Return the (X, Y) coordinate for the center point of the cell that contains the specified text.  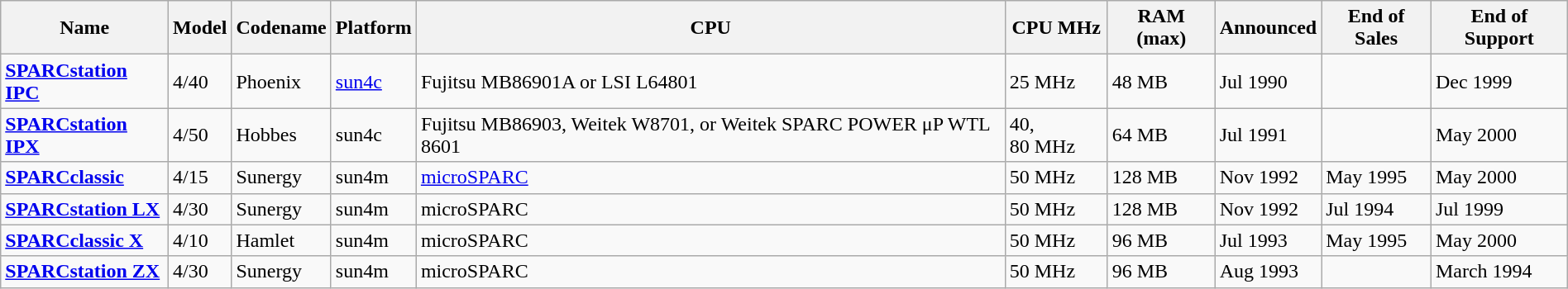
Jul 1994 (1376, 209)
Announced (1268, 28)
40, 80 MHz (1056, 135)
4/10 (200, 240)
SPARCstation IPX (84, 135)
Jul 1990 (1268, 81)
Hobbes (281, 135)
Jul 1993 (1268, 240)
Hamlet (281, 240)
Model (200, 28)
SPARCclassic (84, 178)
4/40 (200, 81)
SPARCclassic X (84, 240)
Phoenix (281, 81)
End of Sales (1376, 28)
Fujitsu MB86901A or LSI L64801 (710, 81)
Dec 1999 (1499, 81)
CPU MHz (1056, 28)
64 MB (1161, 135)
Codename (281, 28)
March 1994 (1499, 272)
Aug 1993 (1268, 272)
RAM (max) (1161, 28)
Platform (374, 28)
SPARCstation IPC (84, 81)
4/50 (200, 135)
Jul 1999 (1499, 209)
CPU (710, 28)
SPARCstation ZX (84, 272)
Fujitsu MB86903, Weitek W8701, or Weitek SPARC POWER μP WTL 8601 (710, 135)
48 MB (1161, 81)
End of Support (1499, 28)
Jul 1991 (1268, 135)
25 MHz (1056, 81)
Name (84, 28)
SPARCstation LX (84, 209)
4/15 (200, 178)
